Identify which cell holds the provided text, then report its (X, Y) central coordinate. 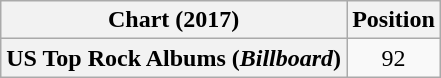
Chart (2017) (174, 20)
92 (394, 58)
US Top Rock Albums (Billboard) (174, 58)
Position (394, 20)
